Locate the cell with the specified text and output its [x, y] center coordinate. 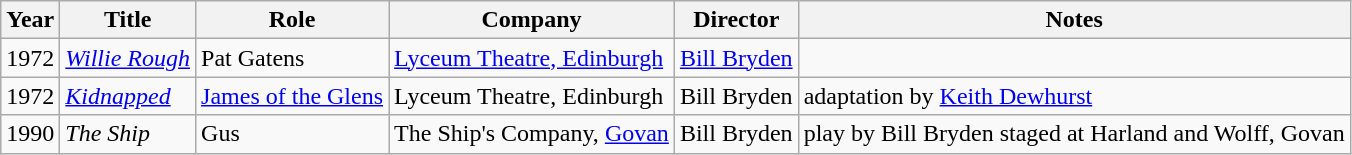
The Ship's Company, Govan [532, 134]
The Ship [128, 134]
Title [128, 20]
Role [292, 20]
Notes [1074, 20]
1990 [30, 134]
Year [30, 20]
Company [532, 20]
play by Bill Bryden staged at Harland and Wolff, Govan [1074, 134]
Director [736, 20]
James of the Glens [292, 96]
Pat Gatens [292, 58]
Gus [292, 134]
Willie Rough [128, 58]
adaptation by Keith Dewhurst [1074, 96]
Kidnapped [128, 96]
